Extract the [X, Y] coordinate from the center of the cell holding the provided text.  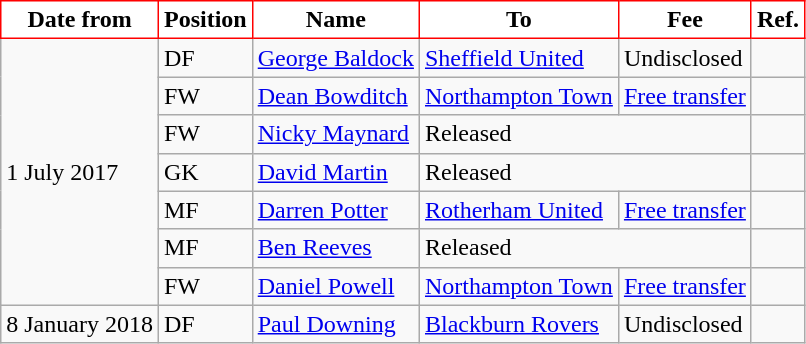
To [518, 20]
Nicky Maynard [336, 134]
David Martin [336, 172]
Name [336, 20]
GK [205, 172]
8 January 2018 [80, 324]
Date from [80, 20]
Rotherham United [518, 210]
1 July 2017 [80, 172]
Ben Reeves [336, 248]
Position [205, 20]
Sheffield United [518, 58]
Dean Bowditch [336, 96]
Fee [684, 20]
Paul Downing [336, 324]
Darren Potter [336, 210]
Blackburn Rovers [518, 324]
Ref. [778, 20]
George Baldock [336, 58]
Daniel Powell [336, 286]
